Capture the cell that displays the provided text and extract its [x, y] central coordinate. 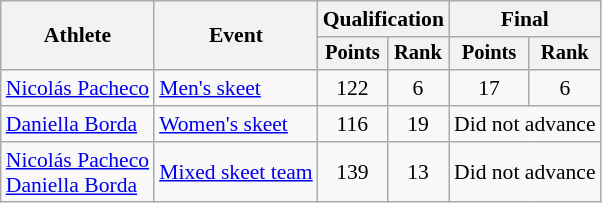
Women's skeet [236, 124]
Men's skeet [236, 88]
116 [352, 124]
Mixed skeet team [236, 172]
17 [489, 88]
Nicolás PachecoDaniella Borda [78, 172]
19 [418, 124]
139 [352, 172]
122 [352, 88]
Final [525, 19]
13 [418, 172]
Qualification [384, 19]
Nicolás Pacheco [78, 88]
Athlete [78, 36]
Event [236, 36]
Daniella Borda [78, 124]
